Identify which cell holds the provided text, then report its (x, y) central coordinate. 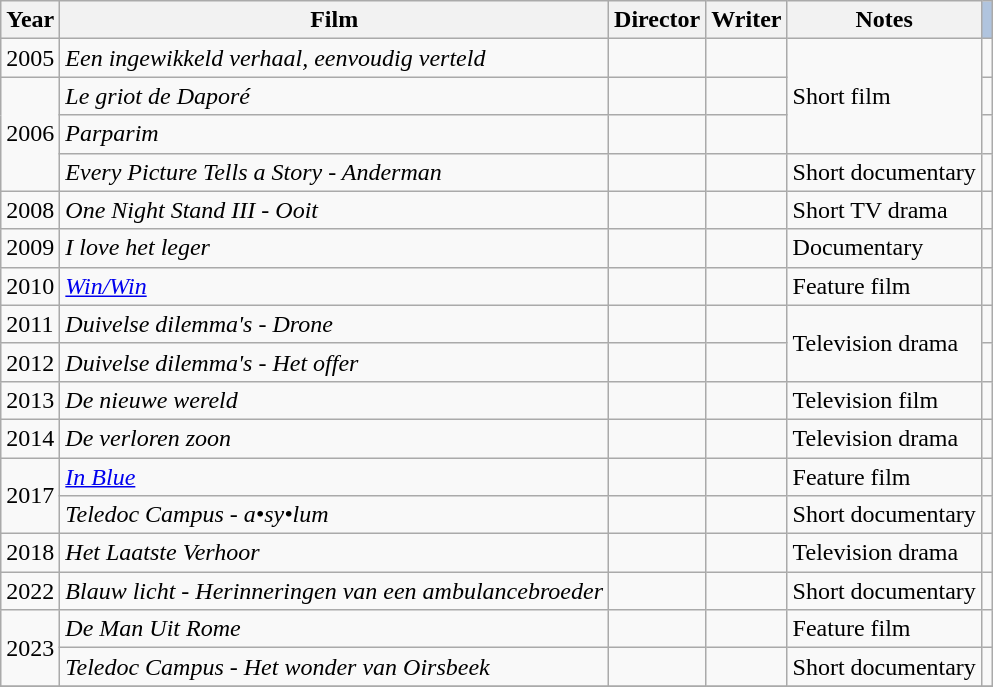
Blauw licht - Herinneringen van een ambulancebroeder (334, 591)
Het Laatste Verhoor (334, 553)
De Man Uit Rome (334, 629)
2005 (30, 58)
2009 (30, 248)
Le griot de Daporé (334, 96)
In Blue (334, 477)
Year (30, 20)
Short TV drama (884, 210)
2011 (30, 324)
Notes (884, 20)
Television film (884, 400)
Teledoc Campus - a•sy•lum (334, 515)
2008 (30, 210)
Every Picture Tells a Story - Anderman (334, 172)
De nieuwe wereld (334, 400)
2013 (30, 400)
One Night Stand III - Ooit (334, 210)
Win/Win (334, 286)
Parparim (334, 134)
Duivelse dilemma's - Het offer (334, 362)
Duivelse dilemma's - Drone (334, 324)
2006 (30, 134)
2012 (30, 362)
Writer (746, 20)
2014 (30, 438)
Film (334, 20)
Teledoc Campus - Het wonder van Oirsbeek (334, 667)
2017 (30, 496)
2023 (30, 648)
De verloren zoon (334, 438)
2018 (30, 553)
Een ingewikkeld verhaal, eenvoudig verteld (334, 58)
Documentary (884, 248)
2010 (30, 286)
2022 (30, 591)
Director (658, 20)
I love het leger (334, 248)
Short film (884, 96)
